Return (X, Y) of the center of cell containing provided text 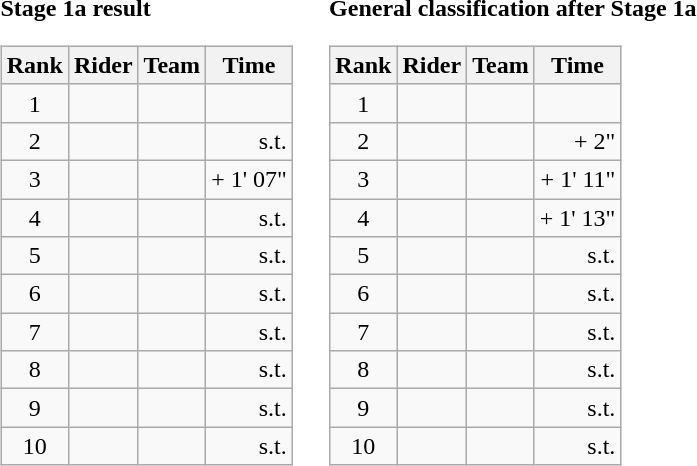
+ 1' 11" (578, 179)
+ 2" (578, 141)
+ 1' 07" (250, 179)
+ 1' 13" (578, 217)
